For the text-containing cell, return its midpoint in [x, y] coordinate format. 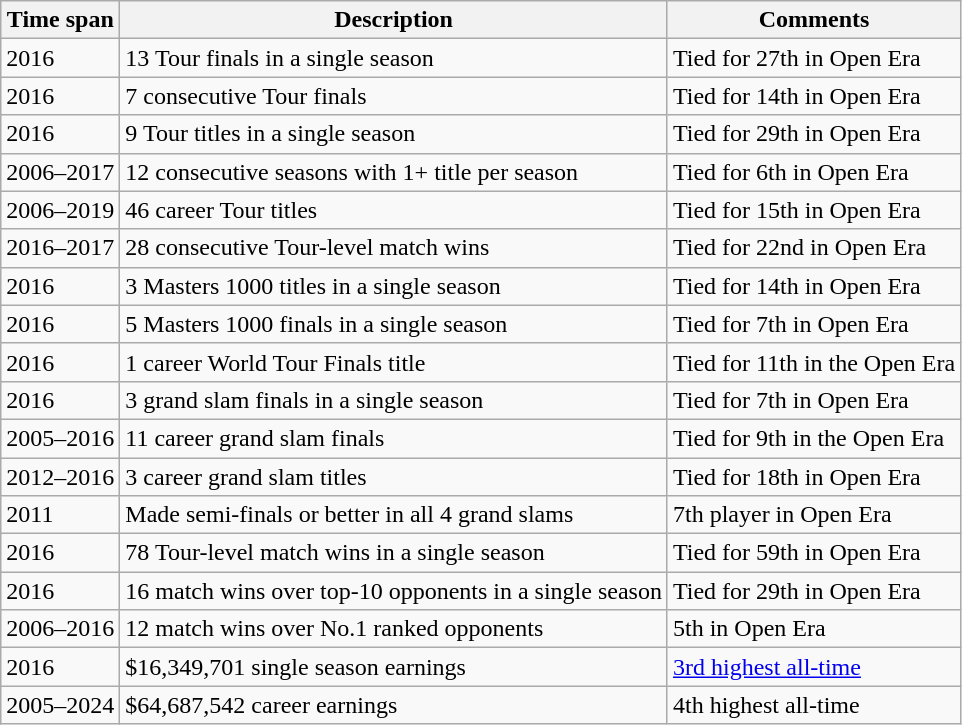
2005–2024 [60, 705]
7 consecutive Tour finals [394, 96]
3rd highest all-time [814, 667]
Comments [814, 20]
4th highest all-time [814, 705]
78 Tour-level match wins in a single season [394, 553]
12 consecutive seasons with 1+ title per season [394, 172]
13 Tour finals in a single season [394, 58]
Time span [60, 20]
3 career grand slam titles [394, 477]
Tied for 18th in Open Era [814, 477]
Made semi-finals or better in all 4 grand slams [394, 515]
2005–2016 [60, 438]
2012–2016 [60, 477]
46 career Tour titles [394, 210]
3 Masters 1000 titles in a single season [394, 286]
9 Tour titles in a single season [394, 134]
2016–2017 [60, 248]
Tied for 22nd in Open Era [814, 248]
5th in Open Era [814, 629]
$64,687,542 career earnings [394, 705]
5 Masters 1000 finals in a single season [394, 324]
Tied for 59th in Open Era [814, 553]
Tied for 15th in Open Era [814, 210]
7th player in Open Era [814, 515]
12 match wins over No.1 ranked opponents [394, 629]
$16,349,701 single season earnings [394, 667]
3 grand slam finals in a single season [394, 400]
2011 [60, 515]
Tied for 9th in the Open Era [814, 438]
Tied for 27th in Open Era [814, 58]
2006–2016 [60, 629]
28 consecutive Tour-level match wins [394, 248]
Tied for 6th in Open Era [814, 172]
16 match wins over top-10 opponents in a single season [394, 591]
11 career grand slam finals [394, 438]
2006–2017 [60, 172]
1 career World Tour Finals title [394, 362]
Description [394, 20]
Tied for 11th in the Open Era [814, 362]
2006–2019 [60, 210]
